Return [X, Y] of the center of cell containing provided text 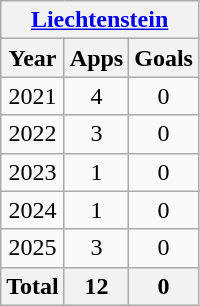
12 [96, 286]
2025 [33, 248]
2021 [33, 96]
Apps [96, 58]
2024 [33, 210]
Liechtenstein [100, 20]
Year [33, 58]
2022 [33, 134]
2023 [33, 172]
4 [96, 96]
Total [33, 286]
Goals [164, 58]
